Output the [x, y] coordinate of the center of the cell containing the given text.  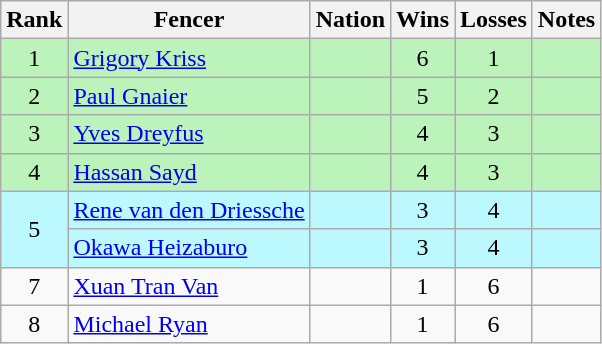
8 [34, 324]
Fencer [189, 20]
Grigory Kriss [189, 58]
Rank [34, 20]
Losses [494, 20]
Xuan Tran Van [189, 286]
Paul Gnaier [189, 96]
Michael Ryan [189, 324]
Rene van den Driessche [189, 210]
Nation [350, 20]
7 [34, 286]
Wins [423, 20]
Yves Dreyfus [189, 134]
Hassan Sayd [189, 172]
Okawa Heizaburo [189, 248]
Notes [566, 20]
